Determine the [X, Y] coordinate at the center of the cell enclosing the given text.  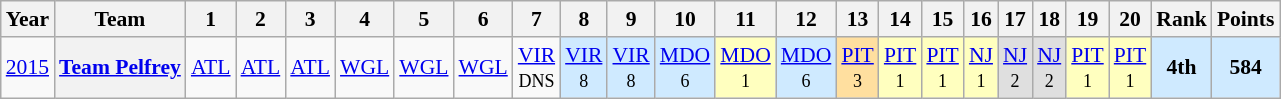
14 [900, 19]
17 [1015, 19]
19 [1088, 19]
3 [310, 19]
18 [1049, 19]
8 [584, 19]
1 [211, 19]
12 [806, 19]
Team [120, 19]
11 [746, 19]
16 [981, 19]
15 [942, 19]
NJ1 [981, 68]
4 [364, 19]
Rank [1182, 19]
10 [686, 19]
5 [424, 19]
584 [1246, 68]
Points [1246, 19]
4th [1182, 68]
MDO1 [746, 68]
PIT3 [858, 68]
VIRDNS [536, 68]
13 [858, 19]
Team Pelfrey [120, 68]
20 [1130, 19]
2015 [28, 68]
9 [630, 19]
2 [261, 19]
Year [28, 19]
6 [484, 19]
7 [536, 19]
